Determine the [X, Y] coordinate at the center of the cell enclosing the given text.  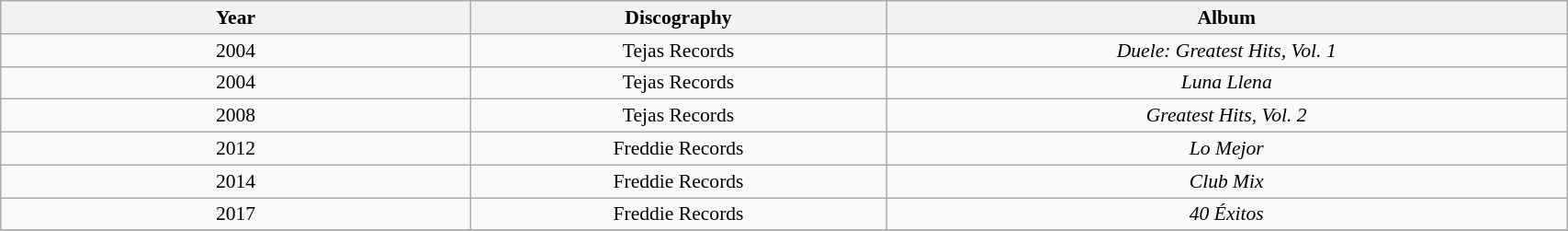
2014 [235, 181]
Discography [678, 17]
2017 [235, 214]
Duele: Greatest Hits, Vol. 1 [1227, 51]
Year [235, 17]
40 Éxitos [1227, 214]
Lo Mejor [1227, 149]
Club Mix [1227, 181]
Album [1227, 17]
Greatest Hits, Vol. 2 [1227, 116]
2008 [235, 116]
Luna Llena [1227, 83]
2012 [235, 149]
